Identify which cell holds the provided text, then report its (X, Y) central coordinate. 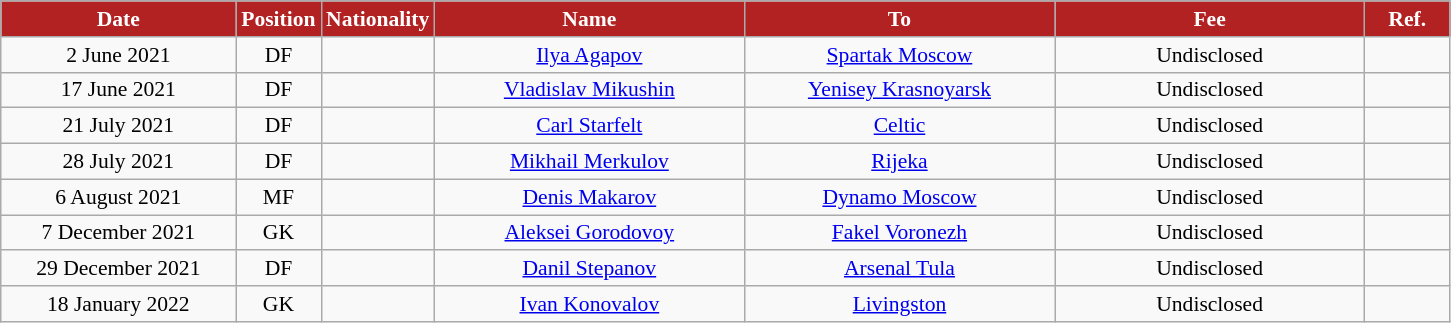
Ilya Agapov (589, 55)
Spartak Moscow (899, 55)
Livingston (899, 304)
MF (278, 197)
Denis Makarov (589, 197)
Nationality (378, 19)
Celtic (899, 126)
6 August 2021 (118, 197)
To (899, 19)
Vladislav Mikushin (589, 90)
18 January 2022 (118, 304)
Aleksei Gorodovoy (589, 233)
Yenisey Krasnoyarsk (899, 90)
Carl Starfelt (589, 126)
7 December 2021 (118, 233)
Date (118, 19)
Mikhail Merkulov (589, 162)
Position (278, 19)
21 July 2021 (118, 126)
Ivan Konovalov (589, 304)
Fakel Voronezh (899, 233)
Rijeka (899, 162)
Dynamo Moscow (899, 197)
29 December 2021 (118, 269)
Fee (1210, 19)
2 June 2021 (118, 55)
Name (589, 19)
Danil Stepanov (589, 269)
28 July 2021 (118, 162)
Arsenal Tula (899, 269)
Ref. (1408, 19)
17 June 2021 (118, 90)
